Find where the given text appears and provide that cell's center as (X, Y) coordinate. 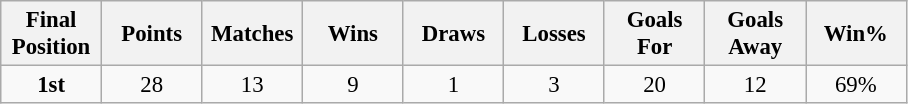
3 (554, 85)
20 (654, 85)
12 (756, 85)
28 (152, 85)
Points (152, 34)
Losses (554, 34)
Final Position (52, 34)
1 (454, 85)
Draws (454, 34)
9 (354, 85)
1st (52, 85)
Matches (252, 34)
Goals Away (756, 34)
69% (856, 85)
Win% (856, 34)
Goals For (654, 34)
Wins (354, 34)
13 (252, 85)
